Scan for the cell matching the given text and deliver its (x, y) coordinate at center. 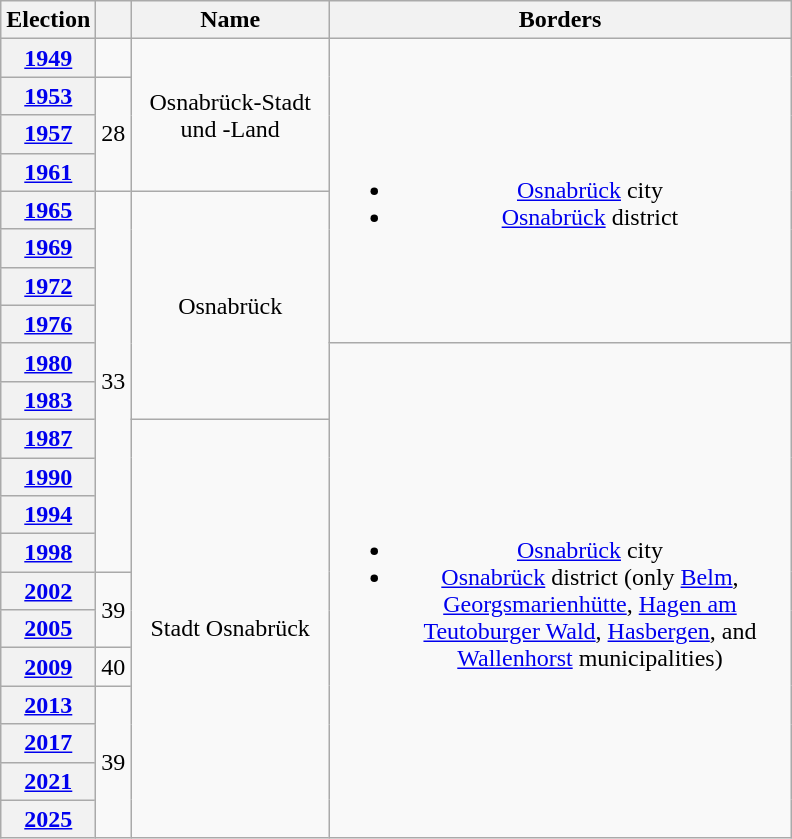
1983 (48, 400)
Borders (560, 20)
Name (230, 20)
Stadt Osnabrück (230, 628)
2025 (48, 819)
33 (114, 382)
Osnabrück cityOsnabrück district (560, 191)
1972 (48, 286)
1980 (48, 362)
Osnabrück-Stadt und -Land (230, 115)
1953 (48, 96)
2017 (48, 743)
2005 (48, 629)
Election (48, 20)
2002 (48, 591)
1961 (48, 172)
2013 (48, 705)
2009 (48, 667)
1994 (48, 515)
1990 (48, 477)
Osnabrück (230, 305)
2021 (48, 781)
40 (114, 667)
28 (114, 134)
1969 (48, 248)
1998 (48, 553)
1987 (48, 438)
Osnabrück cityOsnabrück district (only Belm, Georgsmarienhütte, Hagen am Teutoburger Wald, Hasbergen, and Wallenhorst municipalities) (560, 590)
1976 (48, 324)
1949 (48, 58)
1957 (48, 134)
1965 (48, 210)
